Determine the (x, y) coordinate at the center of the cell enclosing the given text.  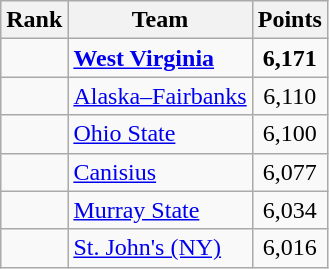
Team (160, 20)
Murray State (160, 210)
6,171 (290, 58)
Ohio State (160, 134)
Canisius (160, 172)
West Virginia (160, 58)
6,034 (290, 210)
6,100 (290, 134)
St. John's (NY) (160, 248)
Alaska–Fairbanks (160, 96)
6,077 (290, 172)
Rank (34, 20)
6,110 (290, 96)
6,016 (290, 248)
Points (290, 20)
